Output the [X, Y] coordinate of the center of the cell containing the given text.  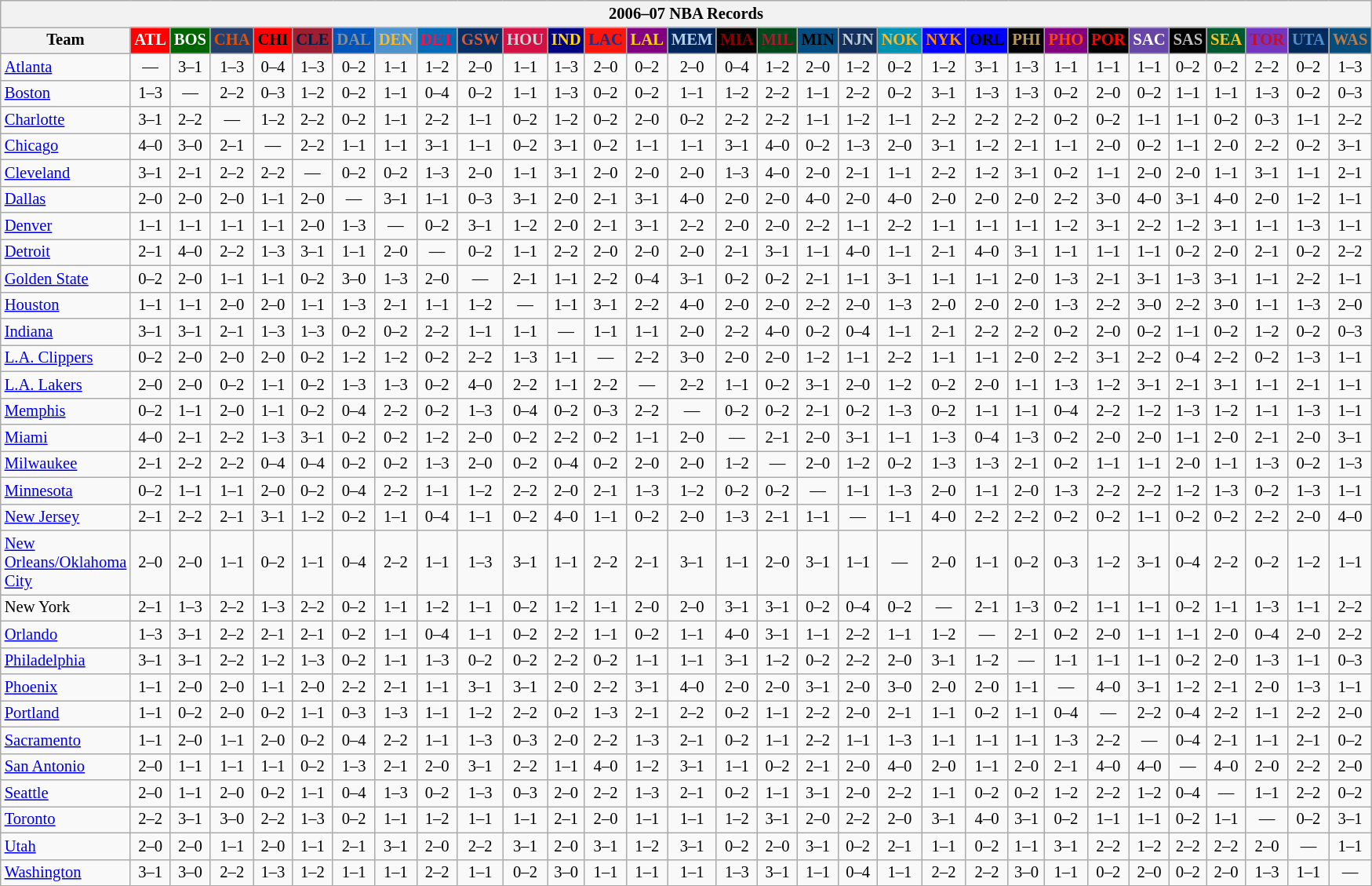
TOR [1267, 40]
New York [66, 607]
PHO [1066, 40]
Cleveland [66, 173]
L.A. Lakers [66, 385]
Seattle [66, 793]
SAC [1148, 40]
Indiana [66, 332]
DET [437, 40]
MIL [778, 40]
SEA [1226, 40]
Philadelphia [66, 661]
SAS [1188, 40]
L.A. Clippers [66, 358]
UTA [1308, 40]
CHA [232, 40]
NJN [858, 40]
Dallas [66, 199]
Memphis [66, 411]
Washington [66, 873]
MIA [737, 40]
GSW [480, 40]
CLE [312, 40]
Detroit [66, 252]
BOS [190, 40]
Utah [66, 846]
Golden State [66, 279]
Minnesota [66, 490]
ORL [987, 40]
PHI [1026, 40]
NYK [944, 40]
ATL [151, 40]
New Jersey [66, 517]
Chicago [66, 146]
LAL [647, 40]
Sacramento [66, 740]
2006–07 NBA Records [686, 13]
Houston [66, 305]
LAC [606, 40]
IND [566, 40]
Phoenix [66, 687]
DEN [395, 40]
New Orleans/Oklahoma City [66, 563]
MEM [692, 40]
Team [66, 40]
NOK [901, 40]
Charlotte [66, 120]
CHI [273, 40]
Orlando [66, 634]
Boston [66, 93]
Toronto [66, 819]
HOU [526, 40]
Portland [66, 713]
Miami [66, 437]
San Antonio [66, 767]
Denver [66, 225]
Atlanta [66, 67]
MIN [818, 40]
DAL [353, 40]
Milwaukee [66, 464]
WAS [1350, 40]
POR [1108, 40]
